Detect which cell encompasses the target text, then output its (x, y) center coordinate. 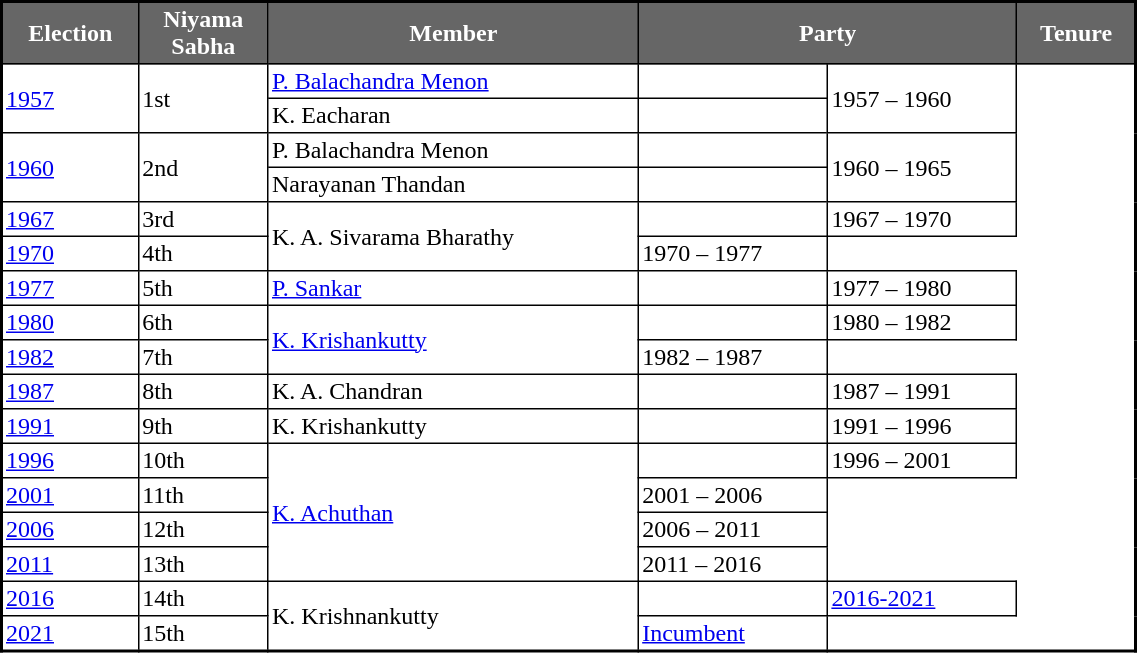
15th (203, 634)
1991 (70, 426)
10th (203, 460)
1996 (70, 460)
12th (203, 529)
NiyamaSabha (203, 33)
K. A. Sivarama Bharathy (453, 236)
7th (203, 357)
1957 – 1960 (922, 98)
Election (70, 33)
2006 – 2011 (732, 529)
2001 (70, 495)
K. Krishnankutty (453, 616)
1996 – 2001 (922, 460)
Tenure (1076, 33)
2001 – 2006 (732, 495)
11th (203, 495)
1977 – 1980 (922, 288)
Member (453, 33)
K. A. Chandran (453, 391)
1957 (70, 98)
1st (203, 98)
2nd (203, 168)
2016 (70, 598)
1960 (70, 168)
1970 – 1977 (732, 253)
K. Eacharan (453, 115)
13th (203, 564)
2006 (70, 529)
2021 (70, 634)
1980 (70, 322)
1982 – 1987 (732, 357)
Incumbent (732, 634)
P. Sankar (453, 288)
1960 – 1965 (922, 168)
1980 – 1982 (922, 322)
2011 (70, 564)
1991 – 1996 (922, 426)
2016-2021 (922, 598)
Party (827, 33)
1967 – 1970 (922, 219)
4th (203, 253)
9th (203, 426)
1977 (70, 288)
1987 (70, 391)
1987 – 1991 (922, 391)
14th (203, 598)
1967 (70, 219)
8th (203, 391)
1970 (70, 253)
3rd (203, 219)
Narayanan Thandan (453, 184)
1982 (70, 357)
6th (203, 322)
2011 – 2016 (732, 564)
5th (203, 288)
K. Achuthan (453, 512)
